Provide the (X, Y) coordinate of the cell's center where the given text is located.  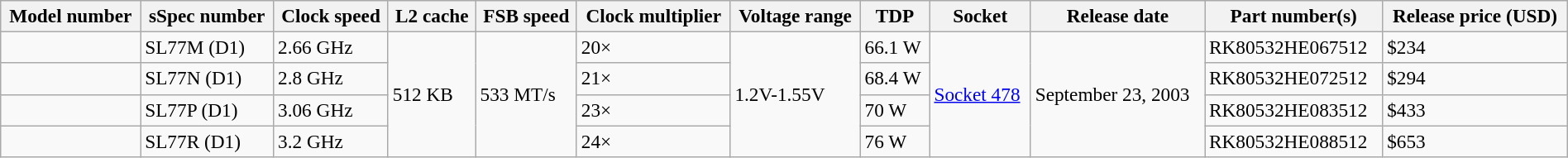
sSpec number (207, 16)
Clock speed (331, 16)
3.06 GHz (331, 110)
76 W (895, 141)
RK80532HE072512 (1293, 79)
Release date (1117, 16)
Part number(s) (1293, 16)
21× (653, 79)
SL77N (D1) (207, 79)
66.1 W (895, 47)
Voltage range (796, 16)
20× (653, 47)
FSB speed (526, 16)
Socket (980, 16)
SL77P (D1) (207, 110)
533 MT/s (526, 94)
68.4 W (895, 79)
$433 (1475, 110)
2.8 GHz (331, 79)
L2 cache (432, 16)
$653 (1475, 141)
Socket 478 (980, 94)
RK80532HE088512 (1293, 141)
Model number (71, 16)
$234 (1475, 47)
1.2V-1.55V (796, 94)
3.2 GHz (331, 141)
$294 (1475, 79)
24× (653, 141)
TDP (895, 16)
SL77R (D1) (207, 141)
70 W (895, 110)
RK80532HE067512 (1293, 47)
September 23, 2003 (1117, 94)
512 KB (432, 94)
23× (653, 110)
2.66 GHz (331, 47)
Release price (USD) (1475, 16)
Clock multiplier (653, 16)
RK80532HE083512 (1293, 110)
SL77M (D1) (207, 47)
